Pinpoint the cell where the given text exists, returning its (X, Y) midpoint coordinate. 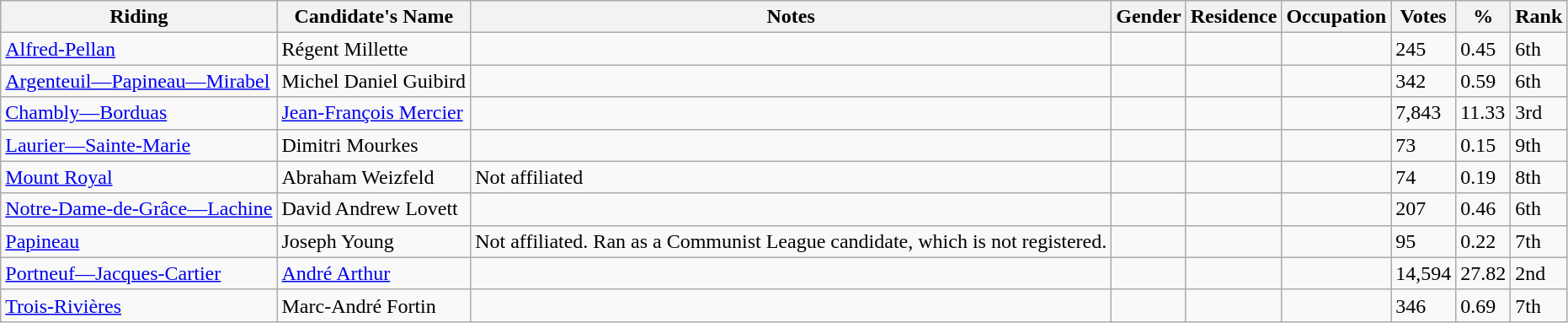
Alfred-Pellan (139, 49)
3rd (1539, 113)
74 (1423, 177)
Mount Royal (139, 177)
Not affiliated (792, 177)
2nd (1539, 273)
Gender (1149, 17)
0.19 (1484, 177)
Candidate's Name (374, 17)
14,594 (1423, 273)
342 (1423, 81)
0.15 (1484, 145)
André Arthur (374, 273)
Riding (139, 17)
7,843 (1423, 113)
245 (1423, 49)
9th (1539, 145)
Abraham Weizfeld (374, 177)
Jean-François Mercier (374, 113)
0.69 (1484, 305)
207 (1423, 209)
0.22 (1484, 241)
0.59 (1484, 81)
Joseph Young (374, 241)
11.33 (1484, 113)
David Andrew Lovett (374, 209)
Notre-Dame-de-Grâce—Lachine (139, 209)
Papineau (139, 241)
0.45 (1484, 49)
Marc-André Fortin (374, 305)
0.46 (1484, 209)
Rank (1539, 17)
Trois-Rivières (139, 305)
Dimitri Mourkes (374, 145)
Portneuf—Jacques-Cartier (139, 273)
Not affiliated. Ran as a Communist League candidate, which is not registered. (792, 241)
Residence (1234, 17)
% (1484, 17)
95 (1423, 241)
Michel Daniel Guibird (374, 81)
Votes (1423, 17)
Régent Millette (374, 49)
346 (1423, 305)
Chambly—Borduas (139, 113)
Argenteuil—Papineau—Mirabel (139, 81)
Laurier—Sainte-Marie (139, 145)
Notes (792, 17)
73 (1423, 145)
8th (1539, 177)
27.82 (1484, 273)
Occupation (1336, 17)
